Detect which cell encompasses the target text, then output its (X, Y) center coordinate. 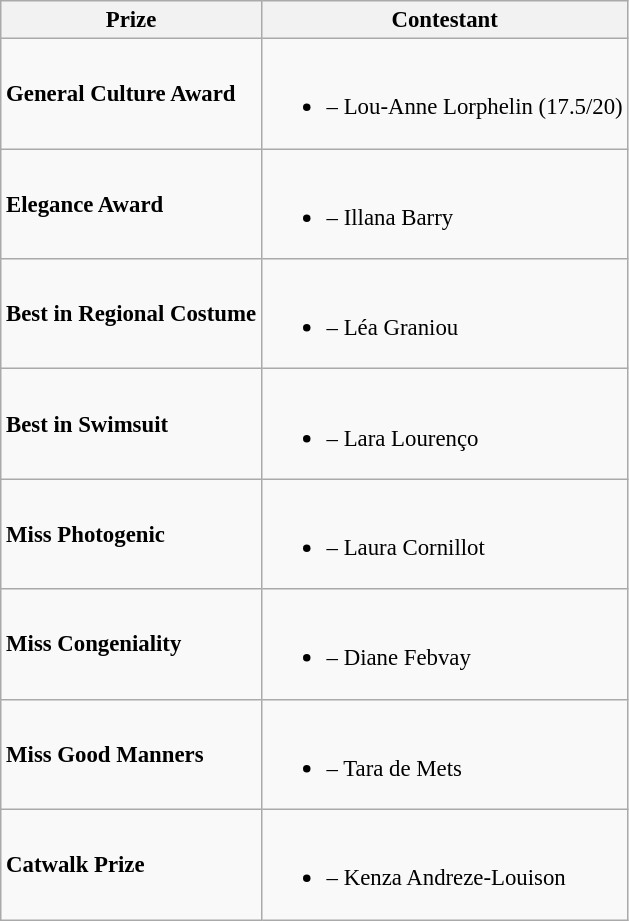
Miss Photogenic (132, 534)
– Diane Febvay (444, 644)
Miss Congeniality (132, 644)
Miss Good Manners (132, 754)
Best in Regional Costume (132, 314)
– Kenza Andreze-Louison (444, 865)
– Illana Barry (444, 204)
Catwalk Prize (132, 865)
– Lara Lourenço (444, 424)
– Léa Graniou (444, 314)
Prize (132, 20)
– Laura Cornillot (444, 534)
– Lou-Anne Lorphelin (17.5/20) (444, 94)
Elegance Award (132, 204)
– Tara de Mets (444, 754)
Best in Swimsuit (132, 424)
General Culture Award (132, 94)
Contestant (444, 20)
